Provide the [x, y] coordinate of the cell's center where the given text is located.  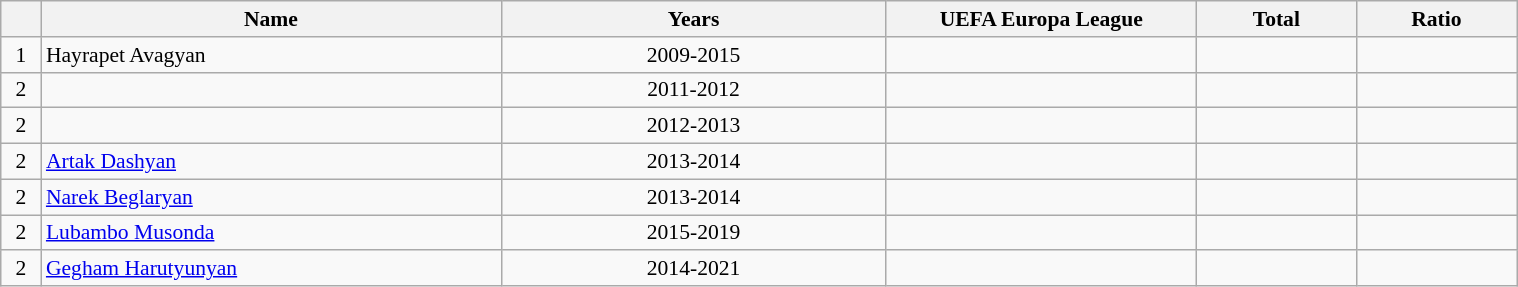
UEFA Europa League [1041, 19]
Name [271, 19]
Ratio [1436, 19]
2012-2013 [694, 126]
Lubambo Musonda [271, 233]
2015-2019 [694, 233]
1 [21, 55]
Total [1276, 19]
Narek Beglaryan [271, 197]
Hayrapet Avagyan [271, 55]
2011-2012 [694, 90]
Artak Dashyan [271, 162]
Gegham Harutyunyan [271, 269]
2009-2015 [694, 55]
2014-2021 [694, 269]
Years [694, 19]
